Capture the cell that displays the provided text and extract its [X, Y] central coordinate. 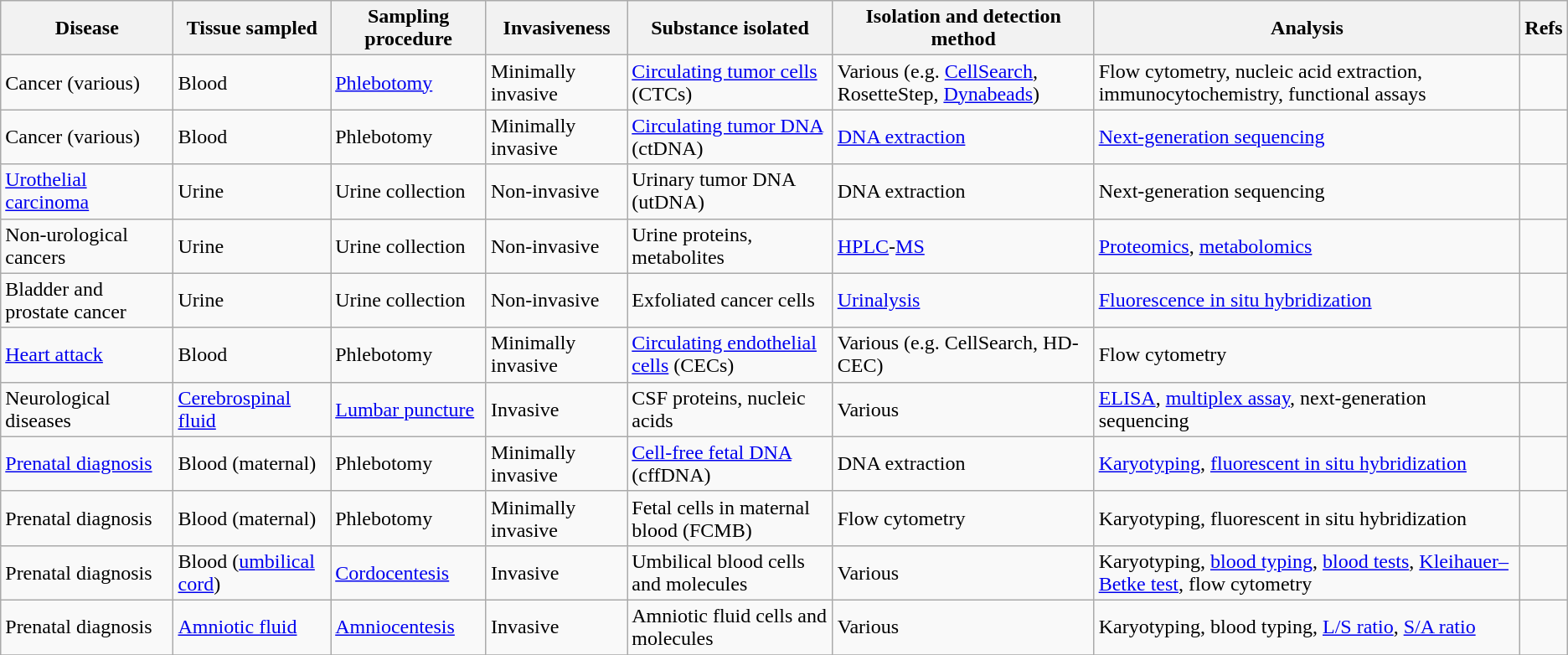
Karyotyping, blood typing, blood tests, Kleihauer–Betke test, flow cytometry [1307, 573]
Bladder and prostate cancer [87, 300]
Lumbar puncture [409, 409]
Various (e.g. CellSearch, RosetteStep, Dynabeads) [963, 82]
Fetal cells in maternal blood (FCMB) [730, 518]
ELISA, multiplex assay, next-generation sequencing [1307, 409]
HPLC-MS [963, 246]
Urinalysis [963, 300]
Refs [1544, 28]
Cerebrospinal fluid [252, 409]
Sampling procedure [409, 28]
Flow cytometry, nucleic acid extraction, immunocytochemistry, functional assays [1307, 82]
CSF proteins, nucleic acids [730, 409]
Cordocentesis [409, 573]
Fluorescence in situ hybridization [1307, 300]
Isolation and detection method [963, 28]
Amniotic fluid [252, 627]
Neurological diseases [87, 409]
Circulating tumor DNA (ctDNA) [730, 137]
Proteomics, metabolomics [1307, 246]
Invasiveness [556, 28]
Urine proteins, metabolites [730, 246]
Amniotic fluid cells and molecules [730, 627]
Substance isolated [730, 28]
Cell-free fetal DNA (cffDNA) [730, 464]
Non-urological cancers [87, 246]
Blood (umbilical cord) [252, 573]
Various (e.g. CellSearch, HD-CEC) [963, 355]
Umbilical blood cells and molecules [730, 573]
Urothelial carcinoma [87, 191]
Heart attack [87, 355]
Circulating tumor cells (CTCs) [730, 82]
Urinary tumor DNA (utDNA) [730, 191]
Analysis [1307, 28]
Amniocentesis [409, 627]
Circulating endothelial cells (CECs) [730, 355]
Tissue sampled [252, 28]
Karyotyping, blood typing, L/S ratio, S/A ratio [1307, 627]
Disease [87, 28]
Exfoliated cancer cells [730, 300]
